From the cell containing the given text, extract its center point as [X, Y] coordinate. 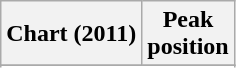
Chart (2011) [72, 34]
Peakposition [188, 34]
